Find where the given text appears and provide that cell's center as [X, Y] coordinate. 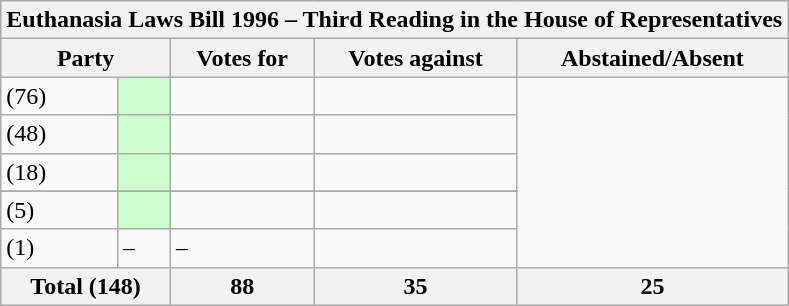
88 [242, 286]
Votes against [416, 58]
Abstained/Absent [652, 58]
(76) [60, 96]
Votes for [242, 58]
35 [416, 286]
(48) [60, 134]
(1) [60, 248]
(18) [60, 172]
(5) [60, 210]
Party [86, 58]
Euthanasia Laws Bill 1996 – Third Reading in the House of Representatives [394, 20]
Total (148) [86, 286]
25 [652, 286]
